From the cell containing the given text, extract its center point as [X, Y] coordinate. 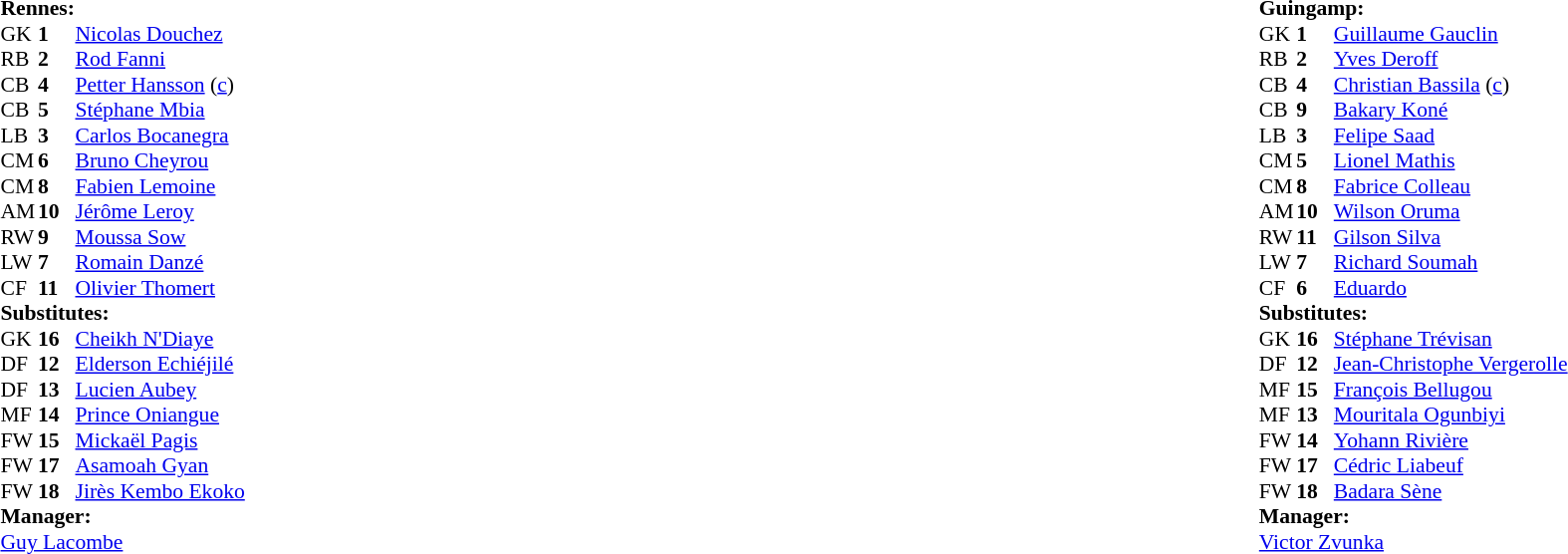
Eduardo [1450, 288]
Fabrice Colleau [1450, 186]
Stéphane Mbia [160, 111]
Yves Deroff [1450, 59]
Yohann Rivière [1450, 440]
Romain Danzé [160, 262]
Lionel Mathis [1450, 160]
Bruno Cheyrou [160, 160]
Christian Bassila (c) [1450, 85]
Elderson Echiéjilé [160, 364]
Rod Fanni [160, 59]
Bakary Koné [1450, 111]
Fabien Lemoine [160, 186]
Carlos Bocanegra [160, 136]
Cédric Liabeuf [1450, 465]
Mouritala Ogunbiyi [1450, 415]
Moussa Sow [160, 237]
Jean-Christophe Vergerolle [1450, 364]
Olivier Thomert [160, 288]
Badara Sène [1450, 491]
Gilson Silva [1450, 237]
Prince Oniangue [160, 415]
Jirès Kembo Ekoko [160, 491]
Felipe Saad [1450, 136]
Guillaume Gauclin [1450, 34]
François Bellugou [1450, 390]
Stéphane Trévisan [1450, 339]
Mickaël Pagis [160, 440]
Richard Soumah [1450, 262]
Lucien Aubey [160, 390]
Asamoah Gyan [160, 465]
Cheikh N'Diaye [160, 339]
Nicolas Douchez [160, 34]
Wilson Oruma [1450, 212]
Jérôme Leroy [160, 212]
Petter Hansson (c) [160, 85]
